Return [x, y] of the center of cell containing provided text 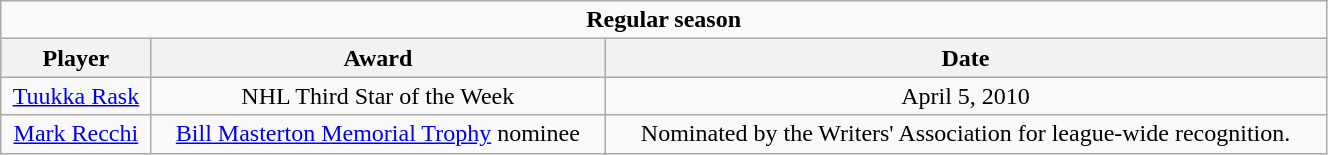
Regular season [664, 20]
Player [76, 58]
NHL Third Star of the Week [378, 96]
Award [378, 58]
Mark Recchi [76, 134]
Date [966, 58]
April 5, 2010 [966, 96]
Tuukka Rask [76, 96]
Nominated by the Writers' Association for league-wide recognition. [966, 134]
Bill Masterton Memorial Trophy nominee [378, 134]
